Extract the (x, y) coordinate from the center of the cell holding the provided text.  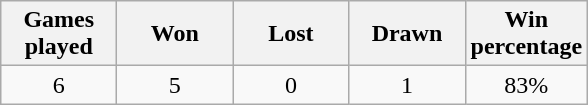
Win percentage (526, 34)
Drawn (407, 34)
83% (526, 85)
Games played (59, 34)
0 (291, 85)
5 (175, 85)
Lost (291, 34)
Won (175, 34)
1 (407, 85)
6 (59, 85)
